Search for the cell housing the specified text and yield its (X, Y) center coordinate. 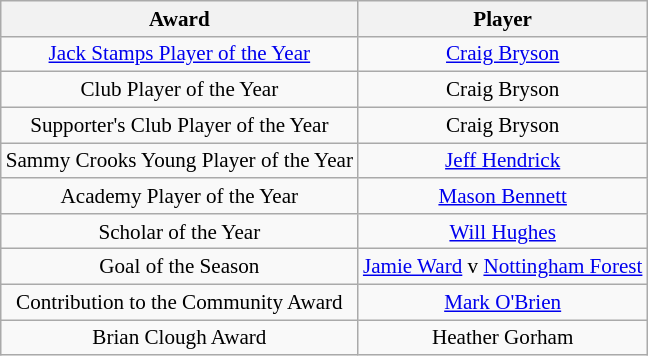
Contribution to the Community Award (180, 302)
Scholar of the Year (180, 230)
Academy Player of the Year (180, 196)
Jamie Ward v Nottingham Forest (502, 266)
Supporter's Club Player of the Year (180, 124)
Award (180, 18)
Club Player of the Year (180, 90)
Goal of the Season (180, 266)
Jeff Hendrick (502, 160)
Jack Stamps Player of the Year (180, 54)
Heather Gorham (502, 338)
Mark O'Brien (502, 302)
Will Hughes (502, 230)
Player (502, 18)
Sammy Crooks Young Player of the Year (180, 160)
Brian Clough Award (180, 338)
Mason Bennett (502, 196)
